Provide the (X, Y) coordinate of the cell's center where the given text is located.  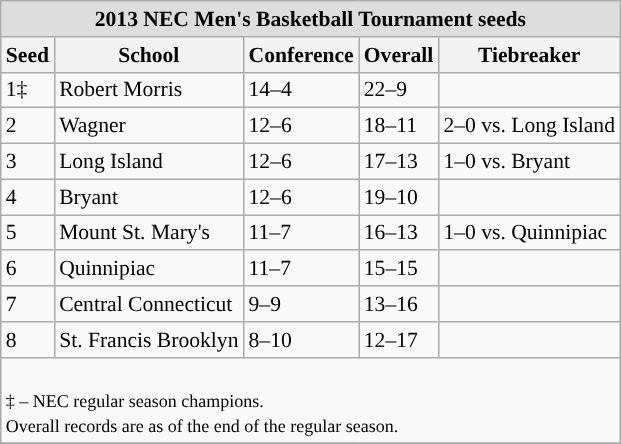
8–10 (300, 340)
4 (28, 197)
Tiebreaker (529, 55)
1–0 vs. Bryant (529, 162)
2–0 vs. Long Island (529, 126)
3 (28, 162)
Quinnipiac (148, 269)
15–15 (399, 269)
Conference (300, 55)
School (148, 55)
Bryant (148, 197)
5 (28, 233)
8 (28, 340)
22–9 (399, 90)
Seed (28, 55)
Long Island (148, 162)
18–11 (399, 126)
6 (28, 269)
19–10 (399, 197)
Wagner (148, 126)
13–16 (399, 304)
2 (28, 126)
Overall (399, 55)
14–4 (300, 90)
7 (28, 304)
16–13 (399, 233)
Robert Morris (148, 90)
1‡ (28, 90)
1–0 vs. Quinnipiac (529, 233)
12–17 (399, 340)
‡ – NEC regular season champions.Overall records are as of the end of the regular season. (310, 400)
Mount St. Mary's (148, 233)
2013 NEC Men's Basketball Tournament seeds (310, 19)
St. Francis Brooklyn (148, 340)
17–13 (399, 162)
9–9 (300, 304)
Central Connecticut (148, 304)
